Scan for the cell matching the given text and deliver its [X, Y] coordinate at center. 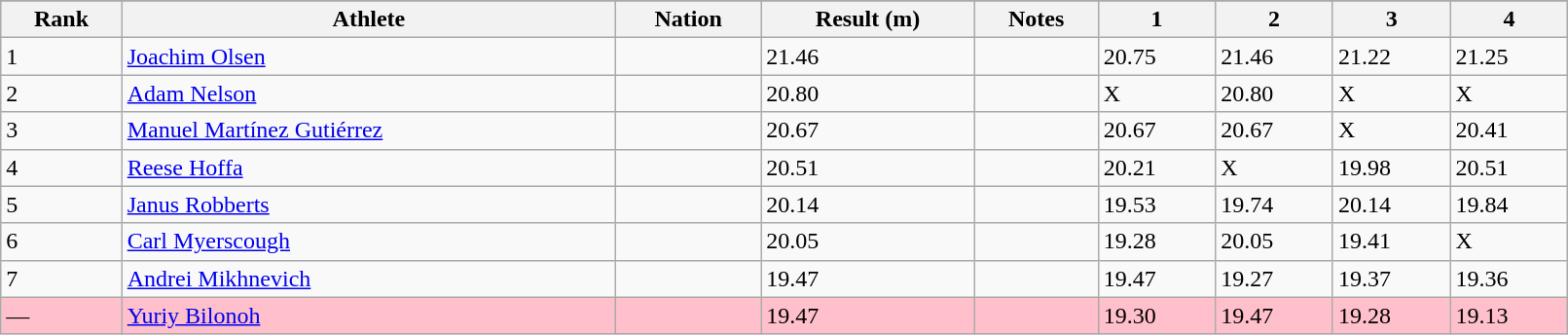
6 [61, 242]
Nation [689, 19]
Adam Nelson [368, 93]
21.22 [1392, 56]
Yuriy Bilonoh [368, 316]
19.98 [1392, 167]
5 [61, 205]
Joachim Olsen [368, 56]
19.84 [1509, 205]
19.13 [1509, 316]
Notes [1036, 19]
19.37 [1392, 279]
19.36 [1509, 279]
Manuel Martínez Gutiérrez [368, 130]
19.53 [1156, 205]
Janus Robberts [368, 205]
20.75 [1156, 56]
19.74 [1275, 205]
20.41 [1509, 130]
Andrei Mikhnevich [368, 279]
— [61, 316]
21.25 [1509, 56]
20.21 [1156, 167]
Rank [61, 19]
19.27 [1275, 279]
7 [61, 279]
Reese Hoffa [368, 167]
19.30 [1156, 316]
Carl Myerscough [368, 242]
Result (m) [868, 19]
Athlete [368, 19]
19.41 [1392, 242]
